Search for the cell housing the specified text and yield its (x, y) center coordinate. 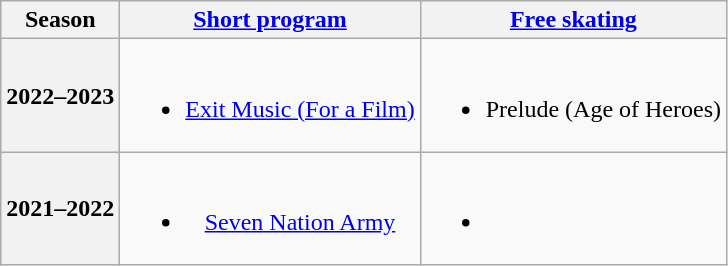
Seven Nation Army (270, 208)
Season (60, 20)
2021–2022 (60, 208)
Free skating (573, 20)
Prelude (Age of Heroes) (573, 96)
2022–2023 (60, 96)
Short program (270, 20)
Exit Music (For a Film) (270, 96)
